Locate the cell with the specified text and output its [x, y] center coordinate. 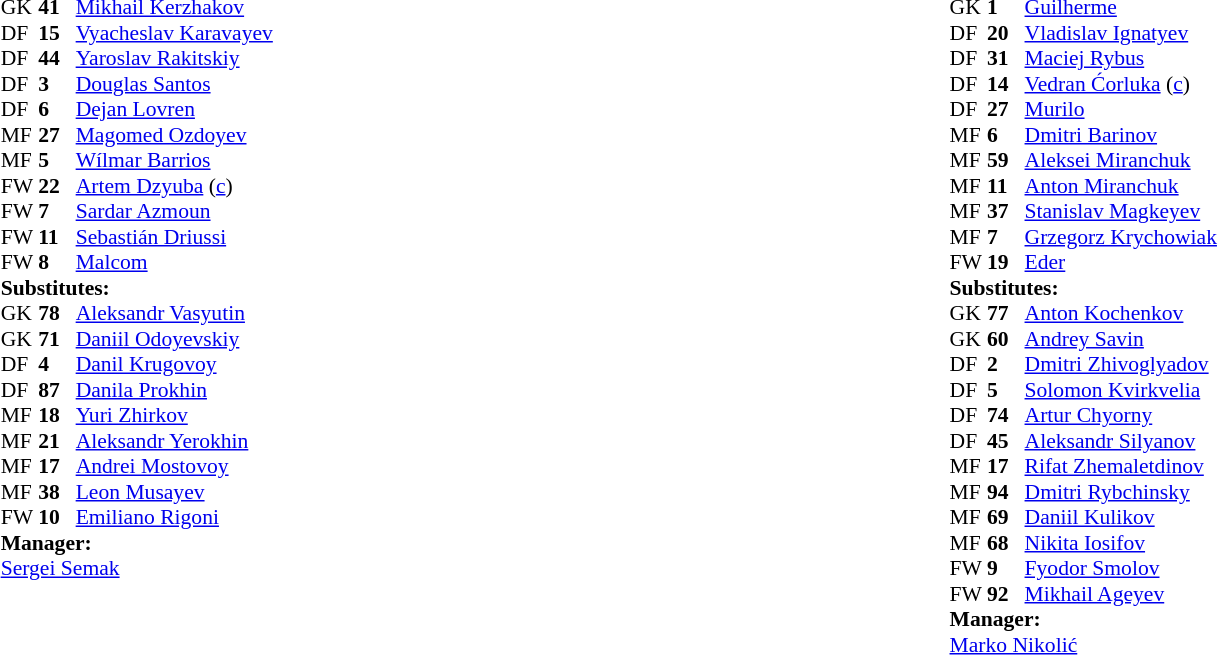
37 [1006, 211]
Mikhail Ageyev [1121, 594]
Wílmar Barrios [174, 161]
Emiliano Rigoni [174, 517]
Aleksei Miranchuk [1121, 161]
68 [1006, 543]
Sardar Azmoun [174, 211]
18 [57, 415]
Vyacheslav Karavayev [174, 33]
19 [1006, 263]
Douglas Santos [174, 84]
31 [1006, 59]
Danil Krugovoy [174, 365]
Anton Kochenkov [1121, 313]
Daniil Kulikov [1121, 517]
Aleksandr Silyanov [1121, 441]
Dejan Lovren [174, 109]
Nikita Iosifov [1121, 543]
Magomed Ozdoyev [174, 135]
38 [57, 492]
74 [1006, 415]
78 [57, 313]
Solomon Kvirkvelia [1121, 390]
Aleksandr Vasyutin [174, 313]
14 [1006, 84]
15 [57, 33]
22 [57, 186]
Vedran Ćorluka (c) [1121, 84]
Andrei Mostovoy [174, 467]
94 [1006, 492]
Leon Musayev [174, 492]
Yaroslav Rakitskiy [174, 59]
Dmitri Rybchinsky [1121, 492]
Malcom [174, 263]
Stanislav Magkeyev [1121, 211]
2 [1006, 365]
87 [57, 390]
Andrey Savin [1121, 339]
Aleksandr Yerokhin [174, 441]
60 [1006, 339]
Fyodor Smolov [1121, 569]
45 [1006, 441]
Dmitri Zhivoglyadov [1121, 365]
77 [1006, 313]
Danila Prokhin [174, 390]
Vladislav Ignatyev [1121, 33]
44 [57, 59]
Artur Chyorny [1121, 415]
10 [57, 517]
Yuri Zhirkov [174, 415]
9 [1006, 569]
69 [1006, 517]
Sebastián Driussi [174, 237]
Anton Miranchuk [1121, 186]
59 [1006, 161]
Daniil Odoyevskiy [174, 339]
4 [57, 365]
92 [1006, 594]
Eder [1121, 263]
8 [57, 263]
Artem Dzyuba (c) [174, 186]
Maciej Rybus [1121, 59]
21 [57, 441]
Sergei Semak [137, 569]
Grzegorz Krychowiak [1121, 237]
Murilo [1121, 109]
71 [57, 339]
Rifat Zhemaletdinov [1121, 467]
3 [57, 84]
Dmitri Barinov [1121, 135]
20 [1006, 33]
